Pinpoint the cell where the given text exists, returning its [x, y] midpoint coordinate. 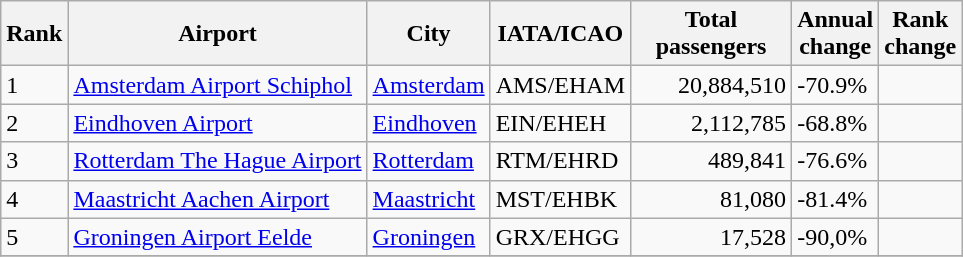
Amsterdam Airport Schiphol [218, 85]
5 [34, 237]
Amsterdam [428, 85]
Groningen [428, 237]
Maastricht [428, 199]
GRX/EHGG [560, 237]
1 [34, 85]
Rankchange [920, 34]
AMS/EHAM [560, 85]
Rank [34, 34]
-68.8% [836, 123]
3 [34, 161]
-81.4% [836, 199]
Maastricht Aachen Airport [218, 199]
Groningen Airport Eelde [218, 237]
Rotterdam The Hague Airport [218, 161]
489,841 [712, 161]
RTM/EHRD [560, 161]
City [428, 34]
4 [34, 199]
2 [34, 123]
-76.6% [836, 161]
17,528 [712, 237]
Totalpassengers [712, 34]
Annualchange [836, 34]
IATA/ICAO [560, 34]
20,884,510 [712, 85]
EIN/EHEH [560, 123]
Eindhoven [428, 123]
-70.9% [836, 85]
Rotterdam [428, 161]
2,112,785 [712, 123]
Eindhoven Airport [218, 123]
-90,0% [836, 237]
Airport [218, 34]
81,080 [712, 199]
MST/EHBK [560, 199]
